Find where the given text appears and provide that cell's center as (X, Y) coordinate. 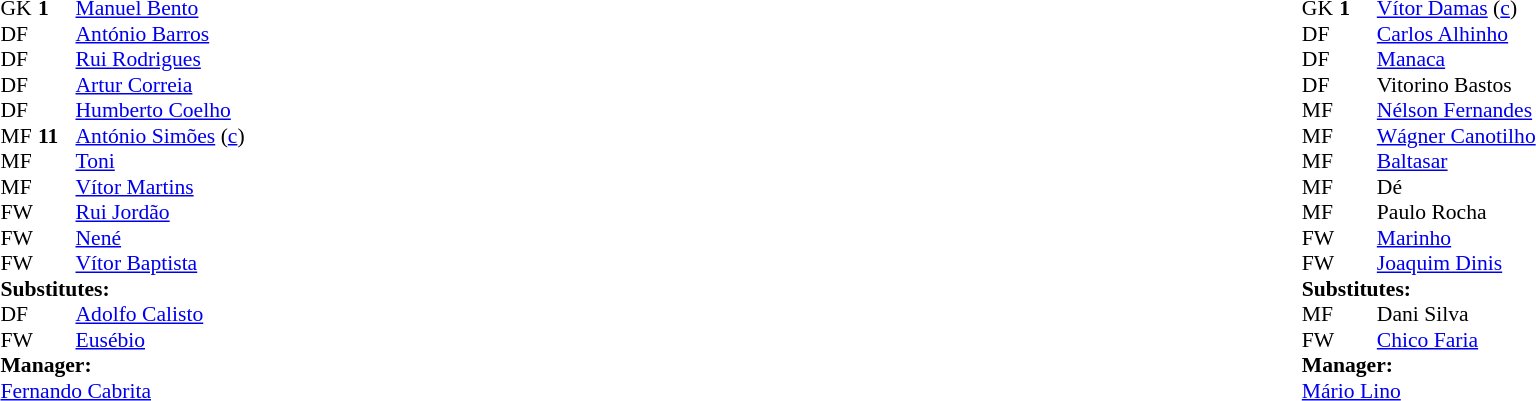
Dani Silva (1456, 315)
António Simões (c) (160, 136)
Joaquim Dinis (1456, 263)
Vítor Martins (160, 187)
Dé (1456, 187)
Chico Faria (1456, 340)
Baltasar (1456, 161)
Rui Rodrigues (160, 59)
Manaca (1456, 59)
Humberto Coelho (160, 111)
Vitorino Bastos (1456, 85)
Nené (160, 238)
Vítor Baptista (160, 263)
Paulo Rocha (1456, 213)
Eusébio (160, 340)
Marinho (1456, 238)
Carlos Alhinho (1456, 34)
Rui Jordão (160, 213)
Adolfo Calisto (160, 315)
Artur Correia (160, 85)
Wágner Canotilho (1456, 136)
11 (57, 136)
Nélson Fernandes (1456, 111)
Toni (160, 161)
António Barros (160, 34)
